Detect which cell encompasses the target text, then output its [x, y] center coordinate. 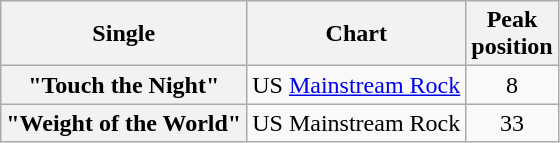
33 [512, 123]
"Touch the Night" [124, 85]
Single [124, 34]
"Weight of the World" [124, 123]
Peakposition [512, 34]
Chart [356, 34]
8 [512, 85]
